Pinpoint the cell where the given text exists, returning its (x, y) midpoint coordinate. 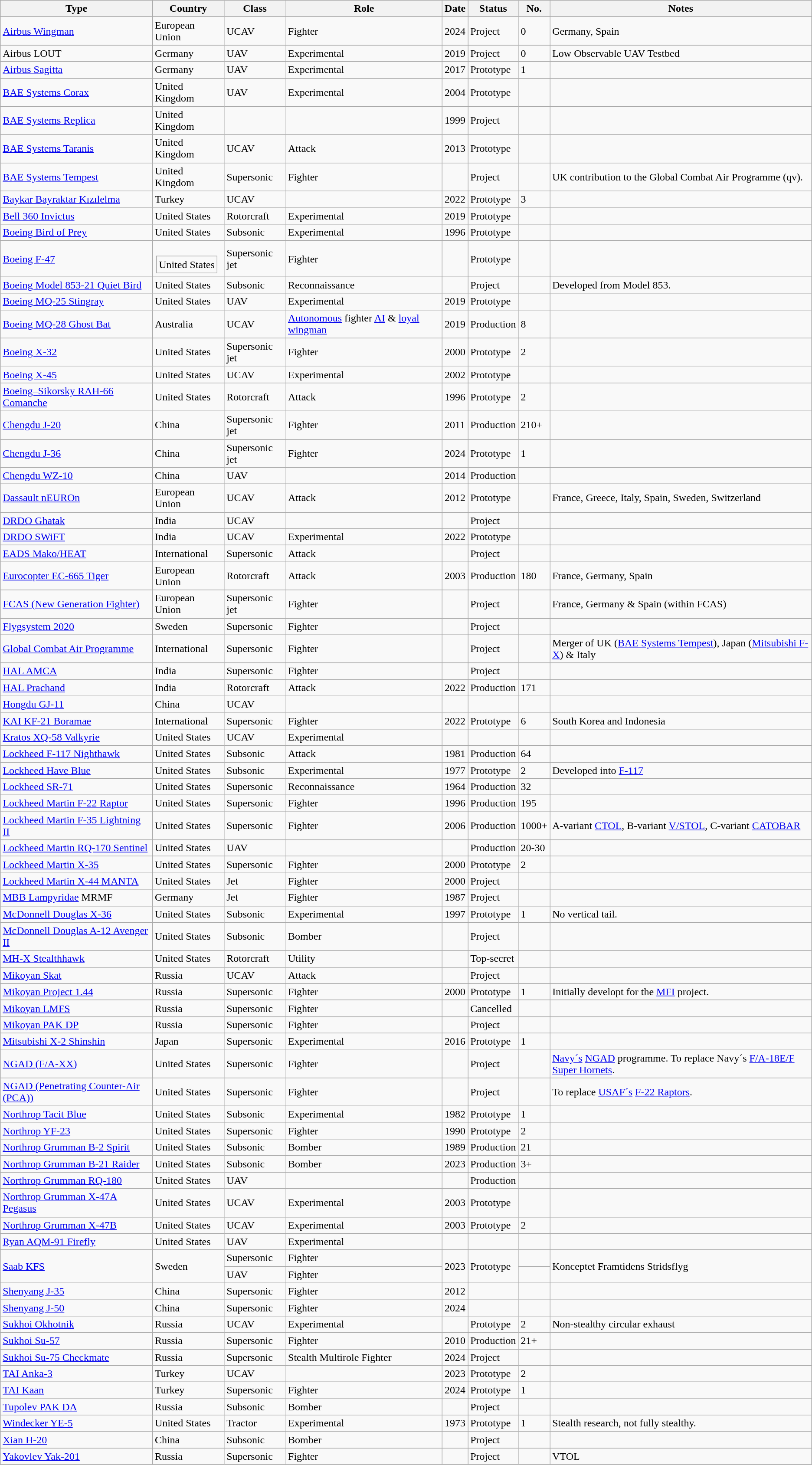
1989 (455, 1147)
Boeing–Sikorsky RAH-66 Comanche (76, 397)
Top-secret (493, 959)
2002 (455, 374)
Developed from Model 853. (681, 285)
Northrop YF-23 (76, 1131)
195 (534, 803)
DRDO Ghatak (76, 521)
Type (76, 9)
KAI KF-21 Boramae (76, 721)
Shenyang J-35 (76, 1291)
32 (534, 787)
Boeing Model 853-21 Quiet Bird (76, 285)
Mikoyan Skat (76, 975)
Boeing X-45 (76, 374)
Navy´s NGAD programme. To replace Navy´s F/A-18E/F Super Hornets. (681, 1064)
1990 (455, 1131)
1982 (455, 1114)
3 (534, 199)
2010 (455, 1340)
Lockheed Martin X-35 (76, 865)
2014 (455, 476)
Australia (188, 324)
Kratos XQ-58 Valkyrie (76, 737)
McDonnell Douglas X-36 (76, 914)
Airbus Wingman (76, 31)
Boeing X-32 (76, 352)
Chengdu WZ-10 (76, 476)
Lockheed Have Blue (76, 770)
1977 (455, 770)
Germany, Spain (681, 31)
1997 (455, 914)
Northrop Grumman X-47B (76, 1225)
2016 (455, 1041)
1964 (455, 787)
MBB Lampyridae MRMF (76, 898)
Lockheed Martin F-35 Lightning II (76, 826)
No. (534, 9)
Northrop Grumman B-21 Raider (76, 1164)
180 (534, 576)
Xian H-20 (76, 1440)
Konceptet Framtidens Stridsflyg (681, 1266)
21+ (534, 1340)
64 (534, 754)
Boeing MQ-28 Ghost Bat (76, 324)
TAI Anka-3 (76, 1374)
UK contribution to the Global Combat Air Programme (qv). (681, 177)
Boeing MQ-25 Stingray (76, 302)
France, Germany, Spain (681, 576)
Stealth research, not fully stealthy. (681, 1423)
MH-X Stealthhawk (76, 959)
Sukhoi Su-57 (76, 1340)
Sukhoi Okhotnik (76, 1324)
Lockheed Martin RQ-170 Sentinel (76, 848)
Boeing F-47 (76, 259)
Chengdu J-20 (76, 425)
DRDO SWiFT (76, 537)
Northrop Grumman X-47A Pegasus (76, 1203)
Developed into F-117 (681, 770)
Merger of UK (BAE Systems Tempest), Japan (Mitsubishi F-X) & Italy (681, 649)
Date (455, 9)
Tupolev PAK DA (76, 1407)
Mikoyan PAK DP (76, 1025)
Dassault nEUROn (76, 498)
Utility (363, 959)
HAL AMCA (76, 671)
1000+ (534, 826)
Flygsystem 2020 (76, 626)
VTOL (681, 1456)
Initially developt for the MFI project. (681, 992)
Lockheed SR-71 (76, 787)
Notes (681, 9)
Saab KFS (76, 1266)
2004 (455, 92)
Windecker YE-5 (76, 1423)
21 (534, 1147)
TAI Kaan (76, 1390)
Low Observable UAV Testbed (681, 53)
1999 (455, 121)
Baykar Bayraktar Kızılelma (76, 199)
Role (363, 9)
Country (188, 9)
Airbus Sagitta (76, 70)
BAE Systems Taranis (76, 148)
Mitsubishi X-2 Shinshin (76, 1041)
Northrop Grumman RQ-180 (76, 1180)
McDonnell Douglas A-12 Avenger II (76, 936)
BAE Systems Replica (76, 121)
NGAD (F/A-XX) (76, 1064)
6 (534, 721)
1987 (455, 898)
BAE Systems Tempest (76, 177)
A-variant CTOL, B-variant V/STOL, C-variant CATOBAR (681, 826)
Chengdu J-36 (76, 453)
Ryan AQM-91 Firefly (76, 1242)
Autonomous fighter AI & loyal wingman (363, 324)
Tractor (255, 1423)
NGAD (Penetrating Counter-Air (PCA)) (76, 1092)
Japan (188, 1041)
FCAS (New Generation Fighter) (76, 604)
Boeing Bird of Prey (76, 232)
EADS Mako/HEAT (76, 554)
Hongdu GJ-11 (76, 704)
3+ (534, 1164)
171 (534, 688)
Shenyang J-50 (76, 1308)
2006 (455, 826)
2013 (455, 148)
Northrop Grumman B-2 Spirit (76, 1147)
Sukhoi Su-75 Checkmate (76, 1357)
1973 (455, 1423)
France, Greece, Italy, Spain, Sweden, Switzerland (681, 498)
Eurocopter EC-665 Tiger (76, 576)
Mikoyan LMFS (76, 1008)
No vertical tail. (681, 914)
Mikoyan Project 1.44 (76, 992)
Yakovlev Yak-201 (76, 1456)
France, Germany & Spain (within FCAS) (681, 604)
2011 (455, 425)
Lockheed F-117 Nighthawk (76, 754)
BAE Systems Corax (76, 92)
Bell 360 Invictus (76, 216)
HAL Prachand (76, 688)
Lockheed Martin X-44 MANTA (76, 881)
2017 (455, 70)
1981 (455, 754)
Airbus LOUT (76, 53)
Class (255, 9)
To replace USAF´s F-22 Raptors. (681, 1092)
8 (534, 324)
Lockheed Martin F-22 Raptor (76, 803)
Non-stealthy circular exhaust (681, 1324)
210+ (534, 425)
Stealth Multirole Fighter (363, 1357)
South Korea and Indonesia (681, 721)
Status (493, 9)
20-30 (534, 848)
Global Combat Air Programme (76, 649)
Northrop Tacit Blue (76, 1114)
Cancelled (493, 1008)
